Return the [x, y] coordinate for the center point of the cell that contains the specified text.  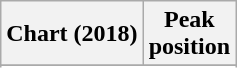
Peak position [189, 34]
Chart (2018) [72, 34]
